Find where the given text appears and provide that cell's center as (x, y) coordinate. 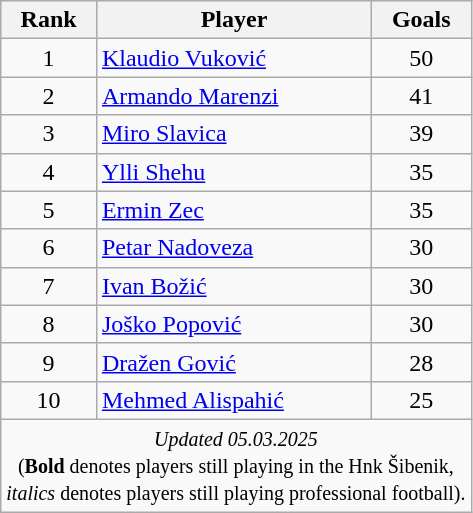
Dražen Gović (234, 362)
Player (234, 20)
39 (422, 134)
Miro Slavica (234, 134)
Ivan Božić (234, 286)
Goals (422, 20)
10 (49, 400)
Ylli Shehu (234, 172)
4 (49, 172)
50 (422, 58)
Updated 05.03.2025(Bold denotes players still playing in the Hnk Šibenik,italics denotes players still playing professional football). (236, 465)
6 (49, 248)
Armando Marenzi (234, 96)
8 (49, 324)
9 (49, 362)
Joško Popović (234, 324)
5 (49, 210)
41 (422, 96)
3 (49, 134)
Klaudio Vuković (234, 58)
Petar Nadoveza (234, 248)
28 (422, 362)
Rank (49, 20)
Ermin Zec (234, 210)
Mehmed Alispahić (234, 400)
2 (49, 96)
25 (422, 400)
7 (49, 286)
1 (49, 58)
